Capture the cell that displays the provided text and extract its [x, y] central coordinate. 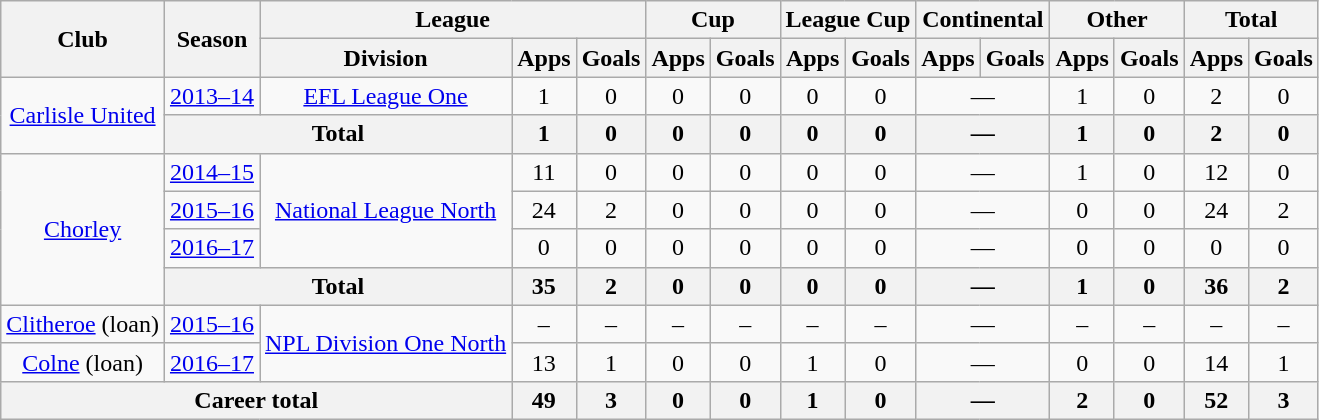
52 [1216, 400]
National League North [386, 210]
Division [386, 58]
2014–15 [212, 172]
Career total [256, 400]
36 [1216, 286]
EFL League One [386, 96]
49 [544, 400]
League [453, 20]
NPL Division One North [386, 343]
Cup [713, 20]
League Cup [848, 20]
Continental [983, 20]
Clitheroe (loan) [83, 324]
14 [1216, 362]
Chorley [83, 229]
Other [1117, 20]
Club [83, 39]
11 [544, 172]
12 [1216, 172]
Colne (loan) [83, 362]
Carlisle United [83, 115]
2013–14 [212, 96]
35 [544, 286]
Season [212, 39]
13 [544, 362]
